Scan for the cell matching the given text and deliver its [x, y] coordinate at center. 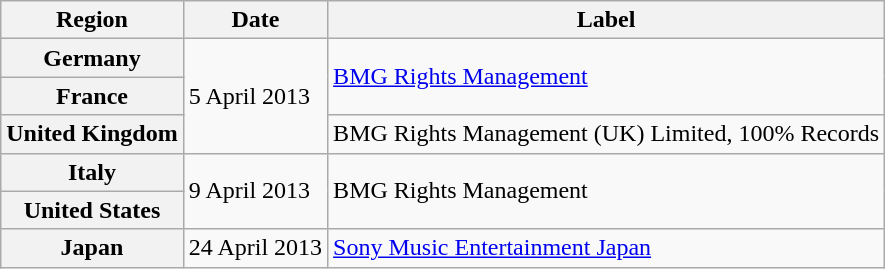
Germany [92, 58]
Region [92, 20]
BMG Rights Management (UK) Limited, 100% Records [606, 134]
Italy [92, 172]
Sony Music Entertainment Japan [606, 248]
Label [606, 20]
Japan [92, 248]
United Kingdom [92, 134]
24 April 2013 [255, 248]
Date [255, 20]
9 April 2013 [255, 191]
5 April 2013 [255, 96]
United States [92, 210]
France [92, 96]
